Find where the given text appears and provide that cell's center as (x, y) coordinate. 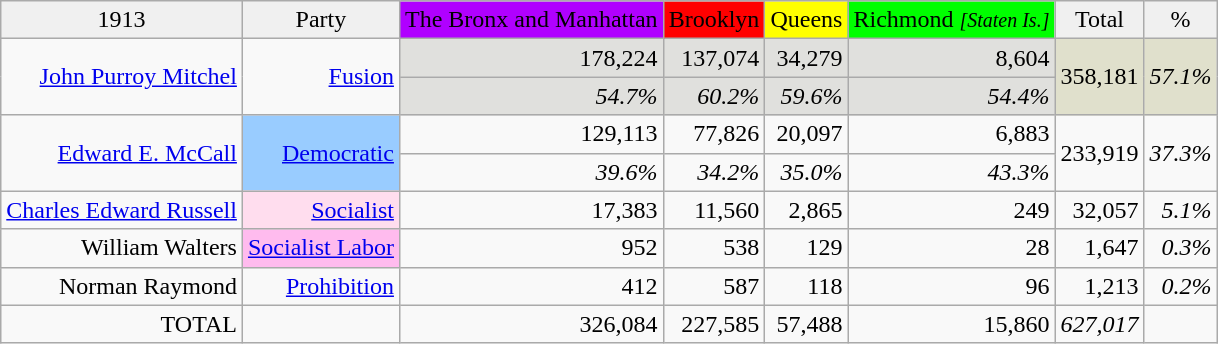
Charles Edward Russell (122, 210)
6,883 (952, 134)
54.7% (531, 96)
1913 (122, 20)
60.2% (714, 96)
The Bronx and Manhattan (531, 20)
1,647 (1100, 248)
Socialist Labor (320, 248)
28 (952, 248)
John Purroy Mitchel (122, 77)
137,074 (714, 58)
17,383 (531, 210)
96 (952, 286)
Richmond [Staten Is.] (952, 20)
587 (714, 286)
412 (531, 286)
5.1% (1180, 210)
326,084 (531, 324)
34.2% (714, 172)
15,860 (952, 324)
11,560 (714, 210)
Democratic (320, 153)
178,224 (531, 58)
952 (531, 248)
34,279 (806, 58)
Socialist (320, 210)
Brooklyn (714, 20)
627,017 (1100, 324)
118 (806, 286)
54.4% (952, 96)
57.1% (1180, 77)
0.2% (1180, 286)
0.3% (1180, 248)
227,585 (714, 324)
8,604 (952, 58)
Norman Raymond (122, 286)
Queens (806, 20)
129 (806, 248)
Edward E. McCall (122, 153)
TOTAL (122, 324)
358,181 (1100, 77)
39.6% (531, 172)
32,057 (1100, 210)
% (1180, 20)
57,488 (806, 324)
Prohibition (320, 286)
2,865 (806, 210)
37.3% (1180, 153)
Fusion (320, 77)
Total (1100, 20)
77,826 (714, 134)
233,919 (1100, 153)
William Walters (122, 248)
1,213 (1100, 286)
35.0% (806, 172)
Party (320, 20)
129,113 (531, 134)
20,097 (806, 134)
249 (952, 210)
43.3% (952, 172)
59.6% (806, 96)
538 (714, 248)
